Locate the cell with the specified text and output its [X, Y] center coordinate. 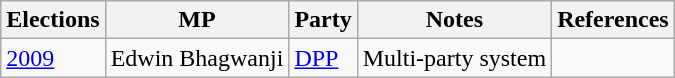
Party [323, 20]
MP [197, 20]
DPP [323, 58]
Edwin Bhagwanji [197, 58]
Multi-party system [454, 58]
Elections [53, 20]
References [614, 20]
Notes [454, 20]
2009 [53, 58]
